Capture the cell that displays the provided text and extract its (x, y) central coordinate. 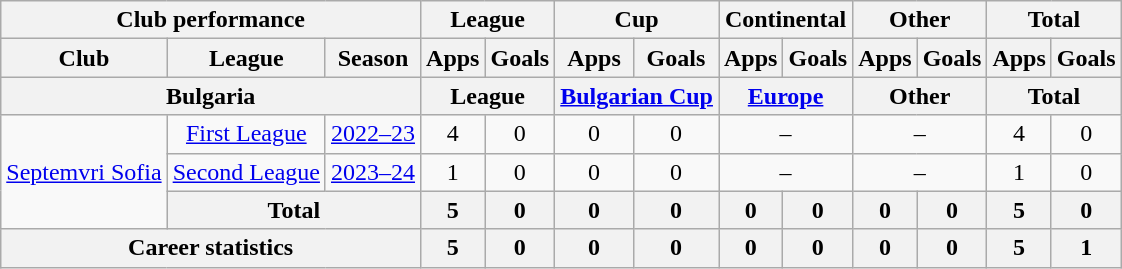
Career statistics (211, 248)
First League (246, 134)
Europe (785, 96)
Second League (246, 172)
Septemvri Sofia (84, 172)
Season (372, 58)
Club performance (211, 20)
Bulgarian Cup (637, 96)
Club (84, 58)
2023–24 (372, 172)
Continental (785, 20)
Cup (637, 20)
Bulgaria (211, 96)
2022–23 (372, 134)
